Return the (x, y) coordinate for the center point of the cell that contains the specified text.  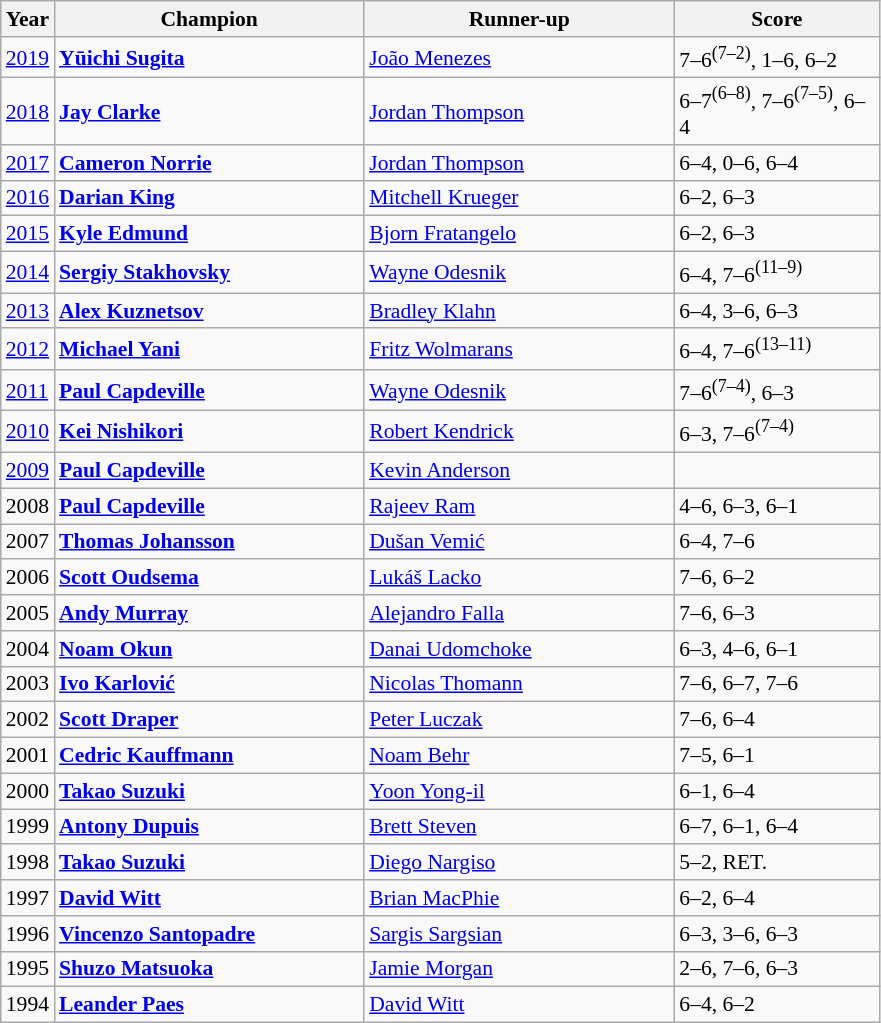
Peter Luczak (519, 720)
Alex Kuznetsov (209, 311)
Jamie Morgan (519, 969)
6–3, 4–6, 6–1 (776, 649)
6–3, 3–6, 6–3 (776, 934)
2012 (28, 350)
2018 (28, 112)
6–7(6–8), 7–6(7–5), 6–4 (776, 112)
1997 (28, 898)
6–4, 7–6 (776, 542)
João Menezes (519, 58)
Runner-up (519, 19)
2014 (28, 272)
Champion (209, 19)
Ivo Karlović (209, 684)
Noam Behr (519, 756)
Noam Okun (209, 649)
7–6(7–4), 6–3 (776, 390)
Lukáš Lacko (519, 578)
2006 (28, 578)
2013 (28, 311)
Dušan Vemić (519, 542)
5–2, RET. (776, 863)
2019 (28, 58)
Brian MacPhie (519, 898)
Kei Nishikori (209, 432)
6–1, 6–4 (776, 791)
Danai Udomchoke (519, 649)
7–5, 6–1 (776, 756)
2008 (28, 506)
2017 (28, 163)
Scott Draper (209, 720)
Robert Kendrick (519, 432)
2001 (28, 756)
2000 (28, 791)
7–6, 6–2 (776, 578)
Darian King (209, 199)
6–4, 6–2 (776, 1005)
Kevin Anderson (519, 471)
2007 (28, 542)
Bradley Klahn (519, 311)
Alejandro Falla (519, 613)
2–6, 7–6, 6–3 (776, 969)
Antony Dupuis (209, 827)
6–4, 3–6, 6–3 (776, 311)
Diego Nargiso (519, 863)
7–6, 6–7, 7–6 (776, 684)
6–4, 7–6(11–9) (776, 272)
Year (28, 19)
1995 (28, 969)
Cedric Kauffmann (209, 756)
Cameron Norrie (209, 163)
Fritz Wolmarans (519, 350)
6–2, 6–4 (776, 898)
6–7, 6–1, 6–4 (776, 827)
2009 (28, 471)
Leander Paes (209, 1005)
Brett Steven (519, 827)
Sargis Sargsian (519, 934)
Scott Oudsema (209, 578)
2015 (28, 234)
2010 (28, 432)
Thomas Johansson (209, 542)
Andy Murray (209, 613)
6–4, 7–6(13–11) (776, 350)
Nicolas Thomann (519, 684)
Michael Yani (209, 350)
6–4, 0–6, 6–4 (776, 163)
Sergiy Stakhovsky (209, 272)
2016 (28, 199)
2002 (28, 720)
2005 (28, 613)
Rajeev Ram (519, 506)
6–3, 7–6(7–4) (776, 432)
2004 (28, 649)
Kyle Edmund (209, 234)
Shuzo Matsuoka (209, 969)
1994 (28, 1005)
Bjorn Fratangelo (519, 234)
Mitchell Krueger (519, 199)
Yūichi Sugita (209, 58)
1996 (28, 934)
Score (776, 19)
2003 (28, 684)
1999 (28, 827)
2011 (28, 390)
7–6(7–2), 1–6, 6–2 (776, 58)
7–6, 6–4 (776, 720)
1998 (28, 863)
Vincenzo Santopadre (209, 934)
4–6, 6–3, 6–1 (776, 506)
Jay Clarke (209, 112)
Yoon Yong-il (519, 791)
7–6, 6–3 (776, 613)
